Detect which cell encompasses the target text, then output its [X, Y] center coordinate. 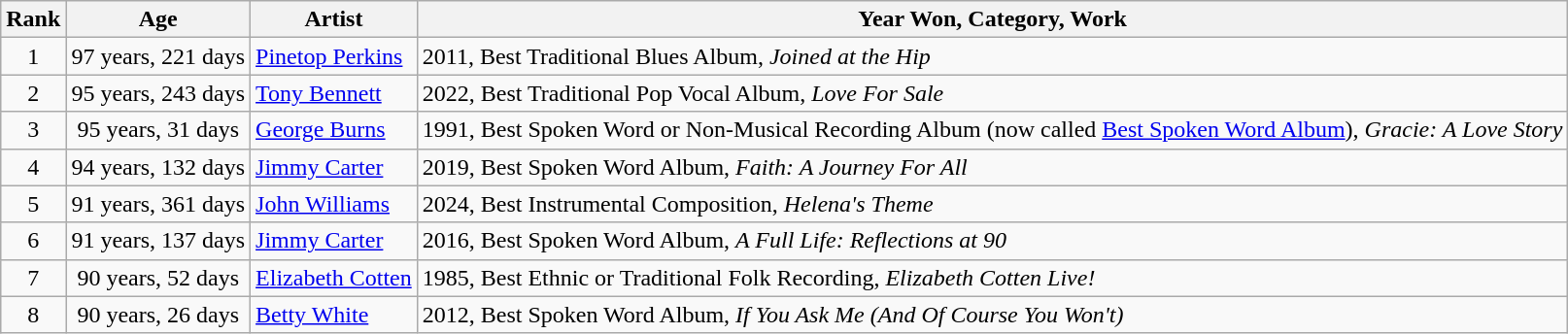
Betty White [334, 315]
Artist [334, 19]
Tony Bennett [334, 93]
91 years, 361 days [158, 204]
4 [33, 167]
2016, Best Spoken Word Album, A Full Life: Reflections at 90 [993, 241]
90 years, 26 days [158, 315]
2024, Best Instrumental Composition, Helena's Theme [993, 204]
John Williams [334, 204]
95 years, 31 days [158, 130]
George Burns [334, 130]
91 years, 137 days [158, 241]
Pinetop Perkins [334, 56]
97 years, 221 days [158, 56]
8 [33, 315]
2 [33, 93]
3 [33, 130]
2022, Best Traditional Pop Vocal Album, Love For Sale [993, 93]
2019, Best Spoken Word Album, Faith: A Journey For All [993, 167]
95 years, 243 days [158, 93]
5 [33, 204]
7 [33, 278]
Rank [33, 19]
Elizabeth Cotten [334, 278]
94 years, 132 days [158, 167]
Age [158, 19]
2011, Best Traditional Blues Album, Joined at the Hip [993, 56]
1985, Best Ethnic or Traditional Folk Recording, Elizabeth Cotten Live! [993, 278]
1 [33, 56]
90 years, 52 days [158, 278]
6 [33, 241]
2012, Best Spoken Word Album, If You Ask Me (And Of Course You Won't) [993, 315]
1991, Best Spoken Word or Non-Musical Recording Album (now called Best Spoken Word Album), Gracie: A Love Story [993, 130]
Year Won, Category, Work [993, 19]
